Output the (X, Y) coordinate of the center of the cell containing the given text.  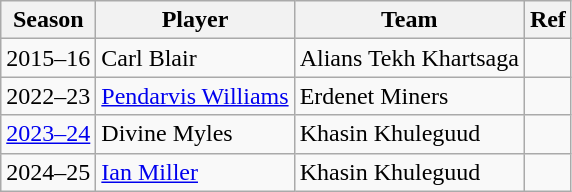
Ian Miller (195, 172)
2023–24 (48, 134)
Alians Tekh Khartsaga (409, 58)
Pendarvis Williams (195, 96)
2015–16 (48, 58)
Divine Myles (195, 134)
2022–23 (48, 96)
Ref (548, 20)
2024–25 (48, 172)
Team (409, 20)
Carl Blair (195, 58)
Season (48, 20)
Erdenet Miners (409, 96)
Player (195, 20)
